For the text-containing cell, return its midpoint in [x, y] coordinate format. 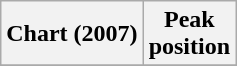
Chart (2007) [72, 34]
Peakposition [189, 34]
